Return (X, Y) of the center of cell containing provided text 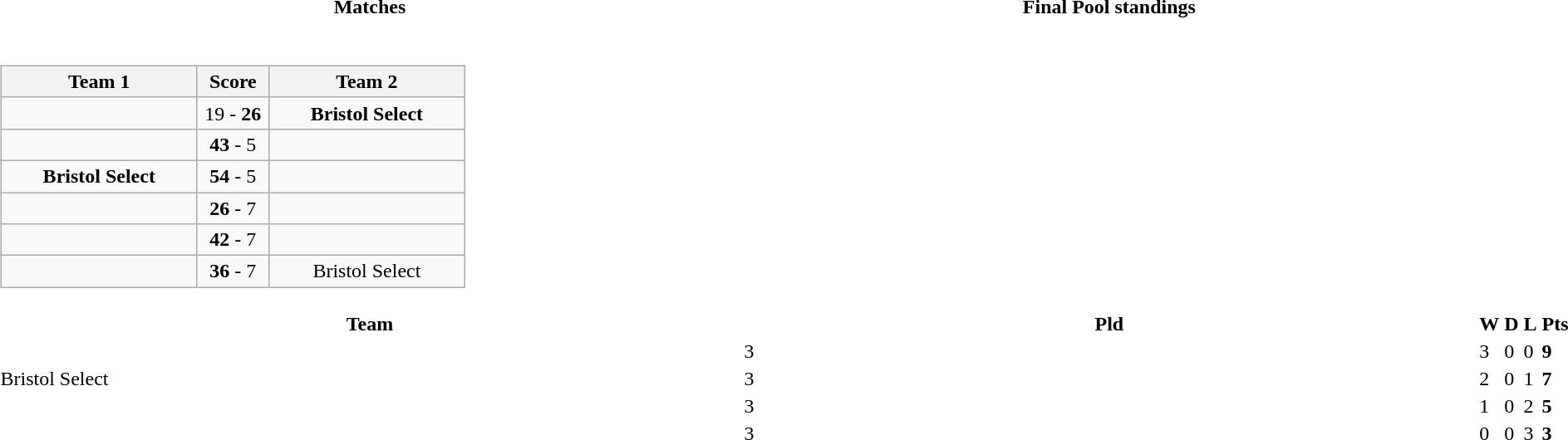
43 - 5 (233, 144)
Score (233, 81)
L (1531, 324)
19 - 26 (233, 113)
26 - 7 (233, 208)
W (1489, 324)
Team 1 (99, 81)
54 - 5 (233, 176)
D (1511, 324)
42 - 7 (233, 240)
Team 2 (366, 81)
Pld (1109, 324)
36 - 7 (233, 271)
